Return (x, y) of the center of cell containing provided text 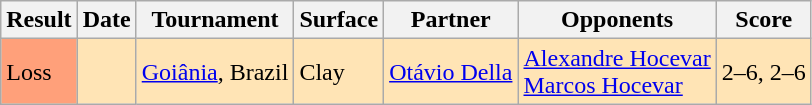
Score (764, 20)
2–6, 2–6 (764, 72)
Goiânia, Brazil (215, 72)
Loss (39, 72)
Alexandre Hocevar Marcos Hocevar (617, 72)
Surface (339, 20)
Otávio Della (451, 72)
Partner (451, 20)
Clay (339, 72)
Result (39, 20)
Date (106, 20)
Opponents (617, 20)
Tournament (215, 20)
